Locate the cell with the specified text and output its [X, Y] center coordinate. 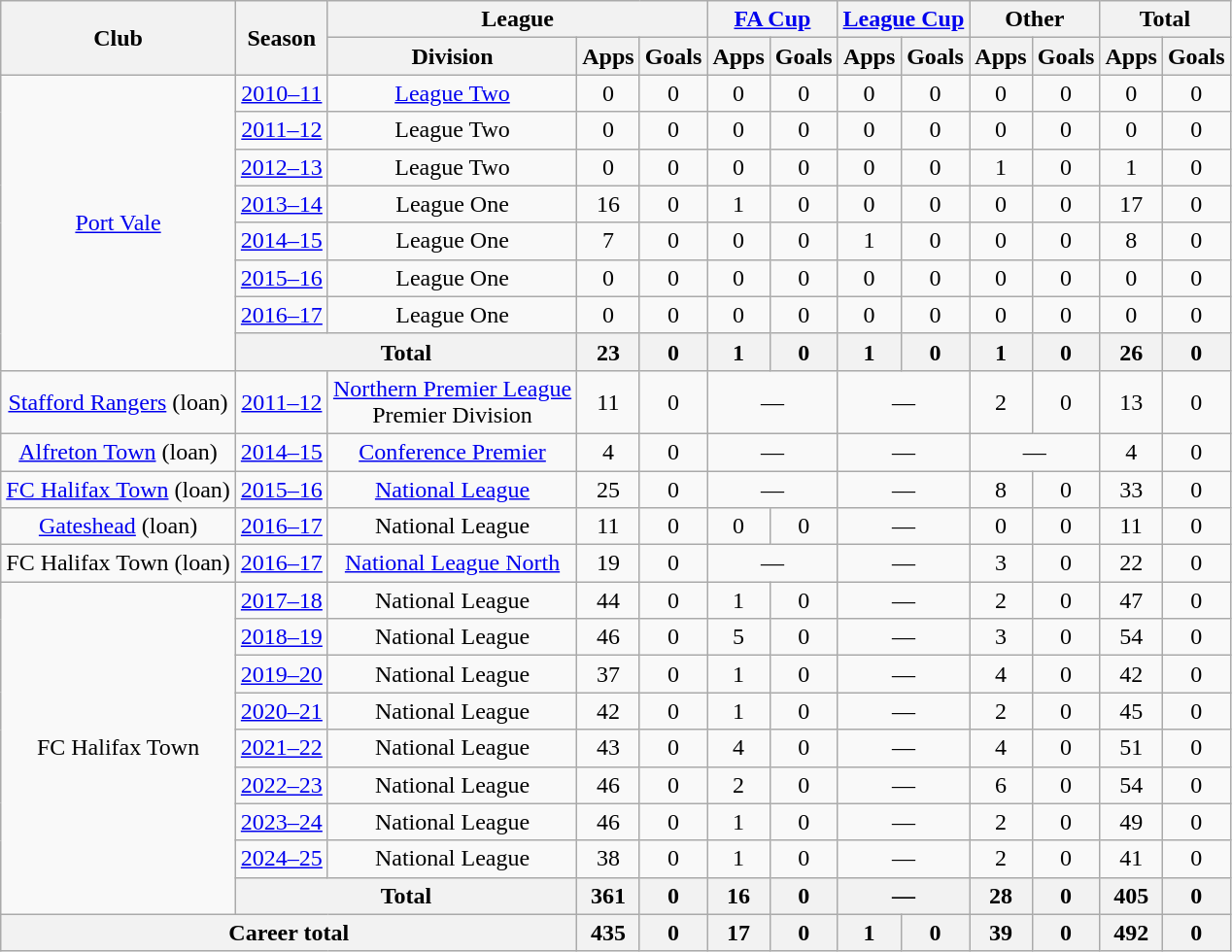
2010–11 [282, 93]
Stafford Rangers (loan) [119, 402]
49 [1131, 822]
2024–25 [282, 859]
38 [608, 859]
Alfreton Town (loan) [119, 452]
2013–14 [282, 204]
2019–20 [282, 674]
2012–13 [282, 167]
361 [608, 896]
2020–21 [282, 711]
5 [738, 637]
33 [1131, 489]
25 [608, 489]
37 [608, 674]
Club [119, 38]
22 [1131, 563]
Division [452, 56]
13 [1131, 402]
Other [1035, 19]
45 [1131, 711]
FA Cup [772, 19]
492 [1131, 933]
23 [608, 352]
2018–19 [282, 637]
41 [1131, 859]
28 [1001, 896]
19 [608, 563]
2022–23 [282, 785]
51 [1131, 748]
44 [608, 600]
405 [1131, 896]
Season [282, 38]
Port Vale [119, 222]
League [517, 19]
Conference Premier [452, 452]
2023–24 [282, 822]
Career total [290, 933]
FC Halifax Town [119, 748]
2021–22 [282, 748]
Gateshead (loan) [119, 527]
43 [608, 748]
435 [608, 933]
National League North [452, 563]
39 [1001, 933]
26 [1131, 352]
2017–18 [282, 600]
7 [608, 241]
47 [1131, 600]
Northern Premier LeaguePremier Division [452, 402]
League Cup [904, 19]
6 [1001, 785]
